Extract the (X, Y) coordinate from the center of the cell holding the provided text.  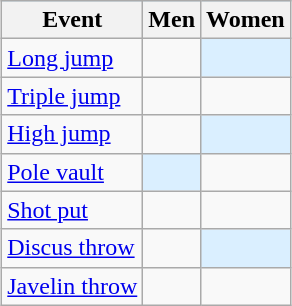
Discus throw (72, 248)
Women (246, 20)
Pole vault (72, 172)
Triple jump (72, 96)
Event (72, 20)
Shot put (72, 210)
Men (172, 20)
Long jump (72, 58)
Javelin throw (72, 286)
High jump (72, 134)
